Locate the cell with the specified text and output its (X, Y) center coordinate. 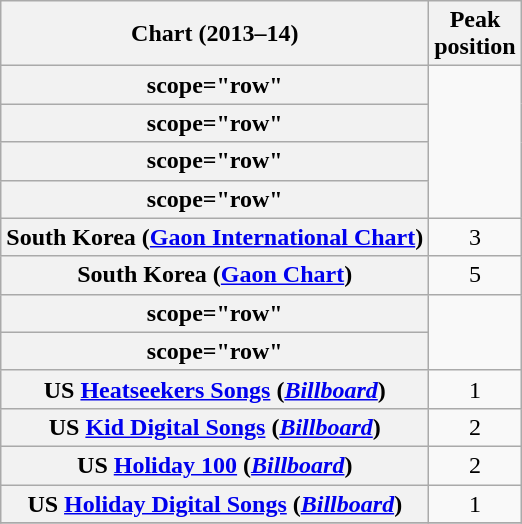
3 (475, 237)
Peakposition (475, 34)
South Korea (Gaon International Chart) (215, 237)
Chart (2013–14) (215, 34)
5 (475, 275)
South Korea (Gaon Chart) (215, 275)
US Heatseekers Songs (Billboard) (215, 389)
US Holiday Digital Songs (Billboard) (215, 503)
US Holiday 100 (Billboard) (215, 465)
US Kid Digital Songs (Billboard) (215, 427)
